Extract the (x, y) coordinate from the center of the cell holding the provided text.  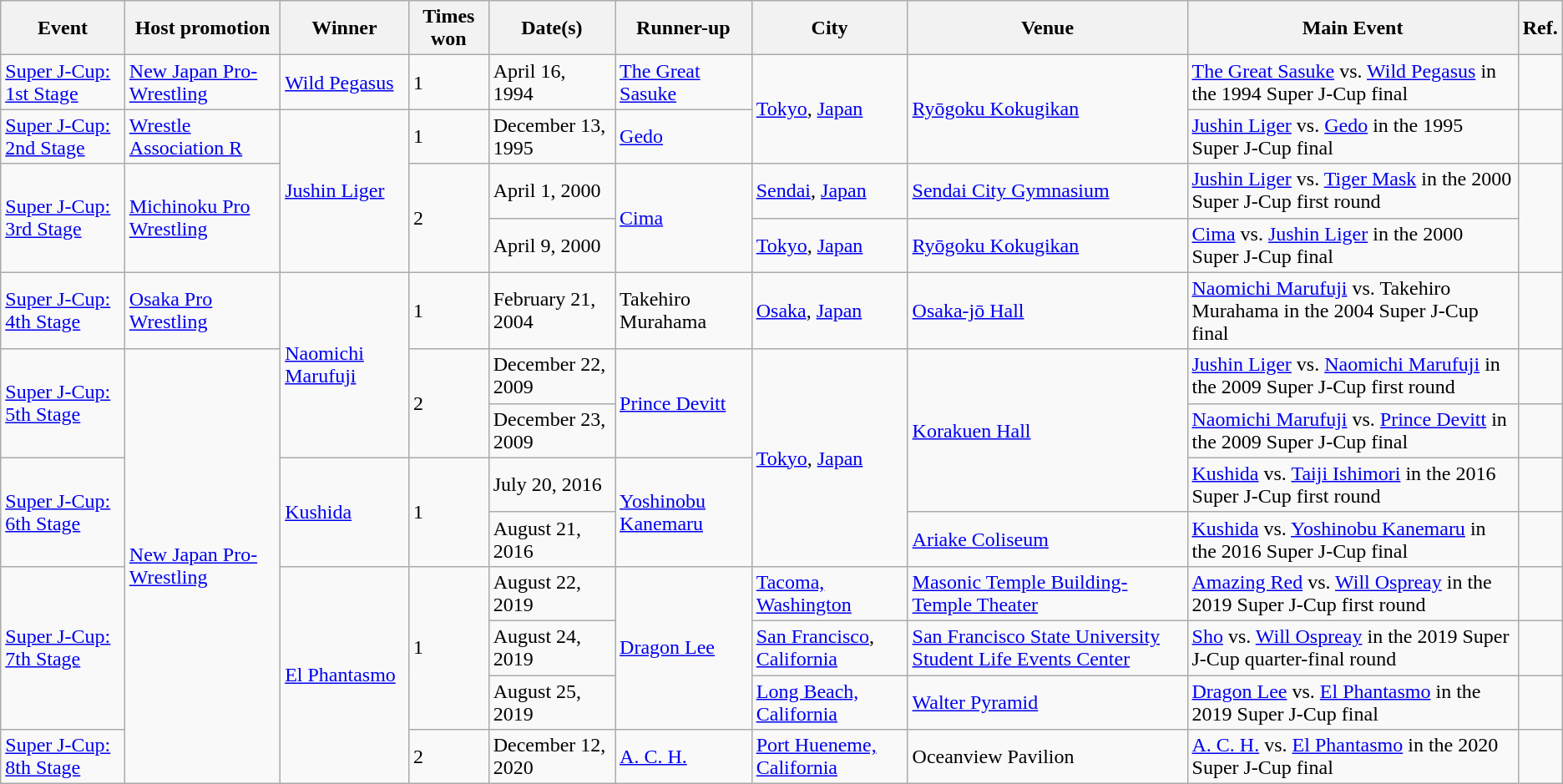
Sho vs. Will Ospreay in the 2019 Super J-Cup quarter-final round (1353, 648)
Long Beach, California (830, 701)
The Great Sasuke vs. Wild Pegasus in the 1994 Super J-Cup final (1353, 82)
El Phantasmo (345, 675)
A. C. H. vs. El Phantasmo in the 2020 Super J-Cup final (1353, 756)
City (830, 28)
December 13, 1995 (551, 137)
Runner-up (684, 28)
August 21, 2016 (551, 539)
Ariake Coliseum (1047, 539)
Naomichi Marufuji vs. Prince Devitt in the 2009 Super J-Cup final (1353, 431)
Super J-Cup: 6th Stage (63, 512)
April 9, 2000 (551, 245)
Yoshinobu Kanemaru (684, 512)
August 24, 2019 (551, 648)
Super J-Cup: 2nd Stage (63, 137)
San Francisco, California (830, 648)
Cima vs. Jushin Liger in the 2000 Super J-Cup final (1353, 245)
A. C. H. (684, 756)
December 22, 2009 (551, 376)
Date(s) (551, 28)
Amazing Red vs. Will Ospreay in the 2019 Super J-Cup first round (1353, 593)
Gedo (684, 137)
Dragon Lee vs. El Phantasmo in the 2019 Super J-Cup final (1353, 701)
Super J-Cup: 5th Stage (63, 403)
Kushida (345, 512)
April 16, 1994 (551, 82)
Masonic Temple Building-Temple Theater (1047, 593)
Sendai City Gymnasium (1047, 190)
Tacoma, Washington (830, 593)
February 21, 2004 (551, 311)
July 20, 2016 (551, 484)
Wrestle Association R (202, 137)
Venue (1047, 28)
August 25, 2019 (551, 701)
Michinoku Pro Wrestling (202, 218)
Osaka Pro Wrestling (202, 311)
Times won (448, 28)
San Francisco State University Student Life Events Center (1047, 648)
Main Event (1353, 28)
Takehiro Murahama (684, 311)
Walter Pyramid (1047, 701)
Super J-Cup: 7th Stage (63, 648)
Super J-Cup: 4th Stage (63, 311)
Jushin Liger vs. Tiger Mask in the 2000 Super J-Cup first round (1353, 190)
Cima (684, 218)
Host promotion (202, 28)
Event (63, 28)
December 23, 2009 (551, 431)
Naomichi Marufuji vs. Takehiro Murahama in the 2004 Super J-Cup final (1353, 311)
Super J-Cup: 3rd Stage (63, 218)
Super J-Cup: 8th Stage (63, 756)
Wild Pegasus (345, 82)
Dragon Lee (684, 648)
Kushida vs. Yoshinobu Kanemaru in the 2016 Super J-Cup final (1353, 539)
The Great Sasuke (684, 82)
Winner (345, 28)
Sendai, Japan (830, 190)
Ref. (1540, 28)
Prince Devitt (684, 403)
Kushida vs. Taiji Ishimori in the 2016 Super J-Cup first round (1353, 484)
Jushin Liger vs. Naomichi Marufuji in the 2009 Super J-Cup first round (1353, 376)
Korakuen Hall (1047, 431)
Jushin Liger (345, 190)
Oceanview Pavilion (1047, 756)
Port Hueneme, California (830, 756)
April 1, 2000 (551, 190)
August 22, 2019 (551, 593)
Super J-Cup: 1st Stage (63, 82)
Naomichi Marufuji (345, 365)
Osaka-jō Hall (1047, 311)
Jushin Liger vs. Gedo in the 1995 Super J-Cup final (1353, 137)
December 12, 2020 (551, 756)
Osaka, Japan (830, 311)
